Output the (X, Y) coordinate of the center of the cell containing the given text.  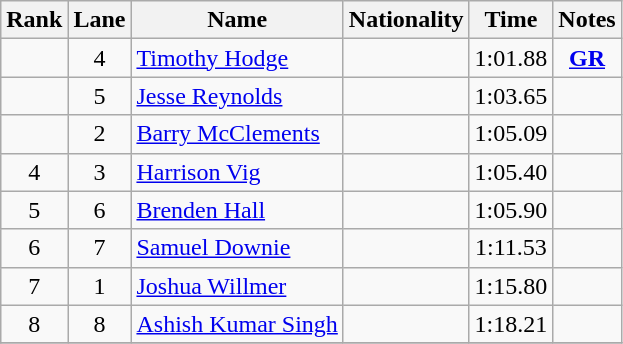
3 (100, 172)
Joshua Willmer (237, 286)
Ashish Kumar Singh (237, 324)
1:18.21 (511, 324)
1:11.53 (511, 248)
1:03.65 (511, 96)
2 (100, 134)
1 (100, 286)
Brenden Hall (237, 210)
1:05.40 (511, 172)
Notes (587, 20)
Time (511, 20)
Timothy Hodge (237, 58)
1:05.90 (511, 210)
Samuel Downie (237, 248)
GR (587, 58)
Name (237, 20)
Nationality (406, 20)
Lane (100, 20)
Rank (34, 20)
Jesse Reynolds (237, 96)
1:05.09 (511, 134)
Barry McClements (237, 134)
1:01.88 (511, 58)
1:15.80 (511, 286)
Harrison Vig (237, 172)
